Scan for the cell matching the given text and deliver its (X, Y) coordinate at center. 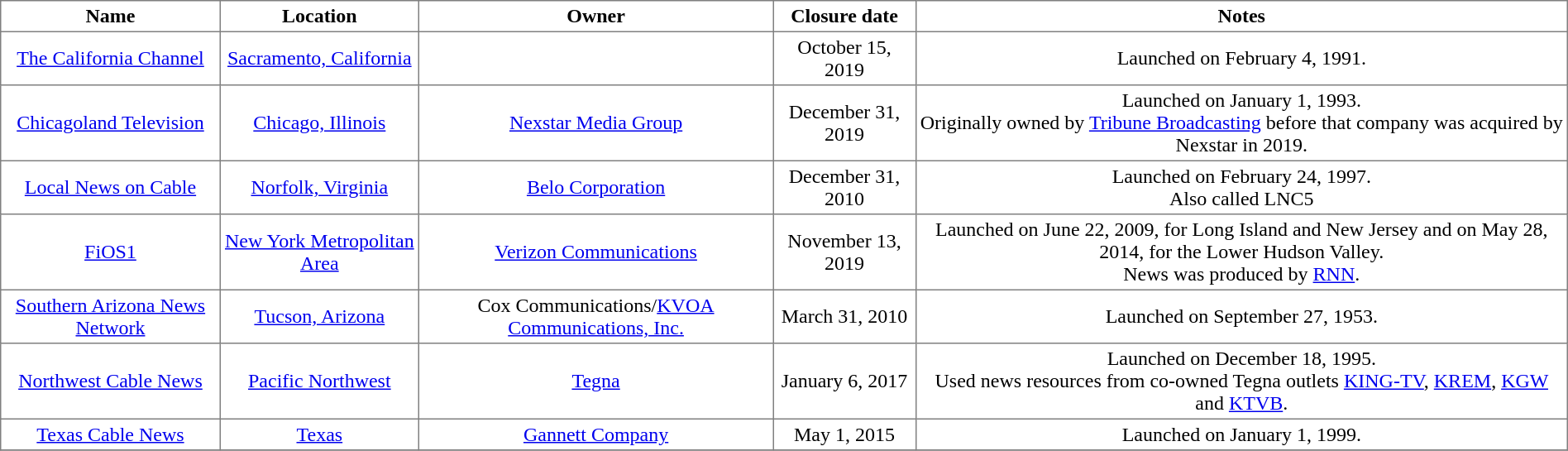
May 1, 2015 (845, 434)
Gannett Company (595, 434)
Launched on January 1, 1993.Originally owned by Tribune Broadcasting before that company was acquired by Nexstar in 2019. (1241, 123)
Texas (319, 434)
Tucson, Arizona (319, 316)
Texas Cable News (111, 434)
Launched on February 4, 1991. (1241, 58)
FiOS1 (111, 252)
Sacramento, California (319, 58)
New York Metropolitan Area (319, 252)
Closure date (845, 17)
Notes (1241, 17)
Owner (595, 17)
Launched on December 18, 1995.Used news resources from co-owned Tegna outlets KING-TV, KREM, KGW and KTVB. (1241, 381)
Local News on Cable (111, 187)
Southern Arizona News Network (111, 316)
December 31, 2019 (845, 123)
Chicagoland Television (111, 123)
Chicago, Illinois (319, 123)
January 6, 2017 (845, 381)
Northwest Cable News (111, 381)
Norfolk, Virginia (319, 187)
Verizon Communications (595, 252)
March 31, 2010 (845, 316)
Launched on February 24, 1997.Also called LNC5 (1241, 187)
Launched on June 22, 2009, for Long Island and New Jersey and on May 28, 2014, for the Lower Hudson Valley.News was produced by RNN. (1241, 252)
November 13, 2019 (845, 252)
Nexstar Media Group (595, 123)
October 15, 2019 (845, 58)
Launched on January 1, 1999. (1241, 434)
Launched on September 27, 1953. (1241, 316)
Location (319, 17)
Cox Communications/KVOA Communications, Inc. (595, 316)
Tegna (595, 381)
December 31, 2010 (845, 187)
Belo Corporation (595, 187)
Pacific Northwest (319, 381)
Name (111, 17)
The California Channel (111, 58)
